Search for the cell housing the specified text and yield its (x, y) center coordinate. 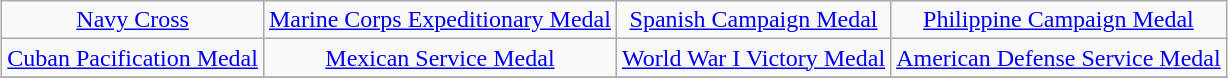
World War I Victory Medal (753, 58)
Spanish Campaign Medal (753, 20)
Marine Corps Expeditionary Medal (440, 20)
Navy Cross (133, 20)
American Defense Service Medal (1059, 58)
Mexican Service Medal (440, 58)
Cuban Pacification Medal (133, 58)
Philippine Campaign Medal (1059, 20)
